Extract the [x, y] coordinate from the center of the cell holding the provided text.  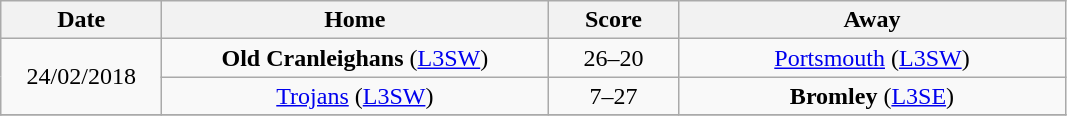
Trojans (L3SW) [355, 96]
Portsmouth (L3SW) [872, 58]
26–20 [614, 58]
24/02/2018 [82, 77]
Old Cranleighans (L3SW) [355, 58]
Score [614, 20]
Bromley (L3SE) [872, 96]
7–27 [614, 96]
Home [355, 20]
Away [872, 20]
Date [82, 20]
